Find where the given text appears and provide that cell's center as (X, Y) coordinate. 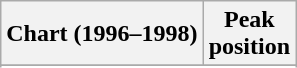
Chart (1996–1998) (102, 34)
Peakposition (249, 34)
